For the text-containing cell, return its midpoint in [x, y] coordinate format. 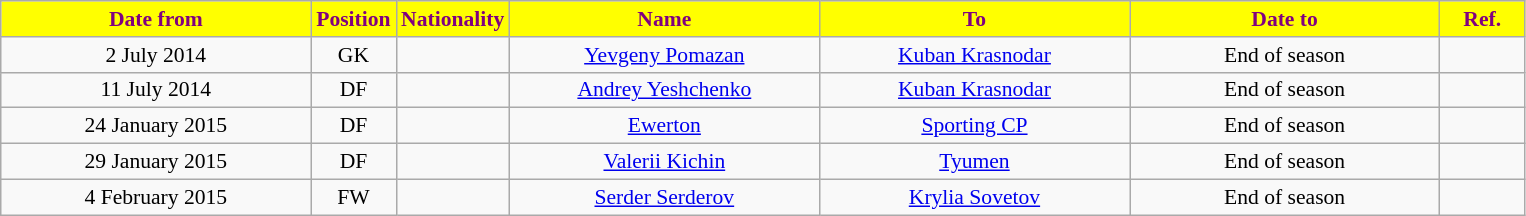
4 February 2015 [156, 197]
Valerii Kichin [664, 162]
24 January 2015 [156, 126]
Serder Serderov [664, 197]
Sporting CP [974, 126]
Date to [1285, 19]
2 July 2014 [156, 55]
Andrey Yeshchenko [664, 90]
29 January 2015 [156, 162]
Position [354, 19]
Name [664, 19]
Date from [156, 19]
Yevgeny Pomazan [664, 55]
Tyumen [974, 162]
Nationality [452, 19]
GK [354, 55]
To [974, 19]
11 July 2014 [156, 90]
FW [354, 197]
Ref. [1482, 19]
Ewerton [664, 126]
Krylia Sovetov [974, 197]
